Detect which cell encompasses the target text, then output its [x, y] center coordinate. 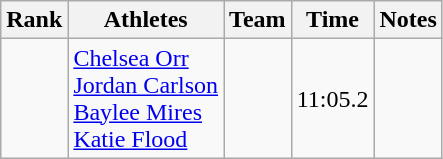
Notes [408, 20]
Team [258, 20]
Chelsea OrrJordan CarlsonBaylee MiresKatie Flood [146, 98]
Time [332, 20]
Rank [34, 20]
11:05.2 [332, 98]
Athletes [146, 20]
